Locate the cell with the specified text and output its [X, Y] center coordinate. 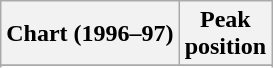
Chart (1996–97) [90, 34]
Peakposition [225, 34]
